Determine the [X, Y] coordinate at the center of the cell enclosing the given text.  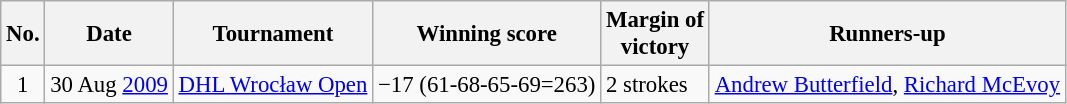
30 Aug 2009 [109, 85]
−17 (61-68-65-69=263) [487, 85]
Date [109, 34]
1 [23, 85]
Tournament [272, 34]
2 strokes [656, 85]
Andrew Butterfield, Richard McEvoy [887, 85]
No. [23, 34]
DHL Wrocław Open [272, 85]
Runners-up [887, 34]
Winning score [487, 34]
Margin ofvictory [656, 34]
